Provide the [x, y] coordinate of the cell's center where the given text is located.  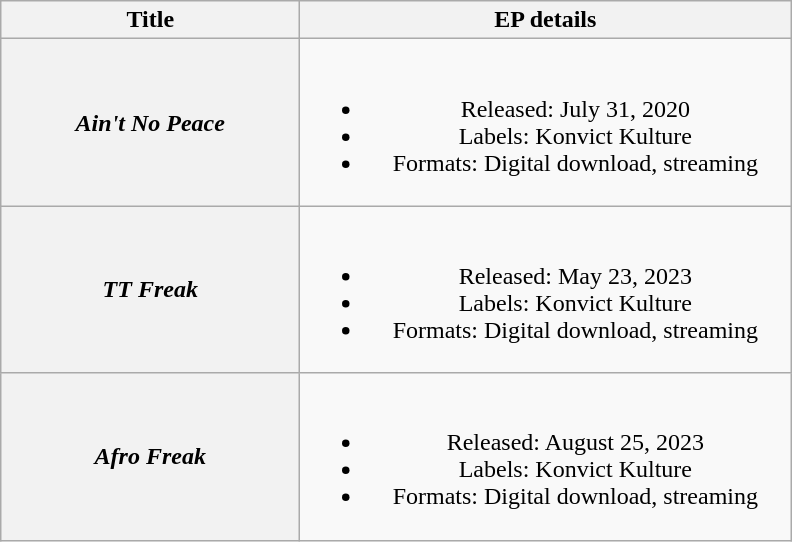
Released: August 25, 2023Labels: Konvict KultureFormats: Digital download, streaming [546, 456]
Title [150, 20]
Afro Freak [150, 456]
EP details [546, 20]
Released: July 31, 2020Labels: Konvict KultureFormats: Digital download, streaming [546, 122]
Released: May 23, 2023Labels: Konvict KultureFormats: Digital download, streaming [546, 290]
TT Freak [150, 290]
Ain't No Peace [150, 122]
